Return the (X, Y) coordinate for the center point of the cell that contains the specified text.  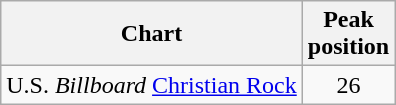
26 (348, 85)
Chart (152, 34)
U.S. Billboard Christian Rock (152, 85)
Peakposition (348, 34)
